Return the [X, Y] coordinate for the center point of the cell that contains the specified text.  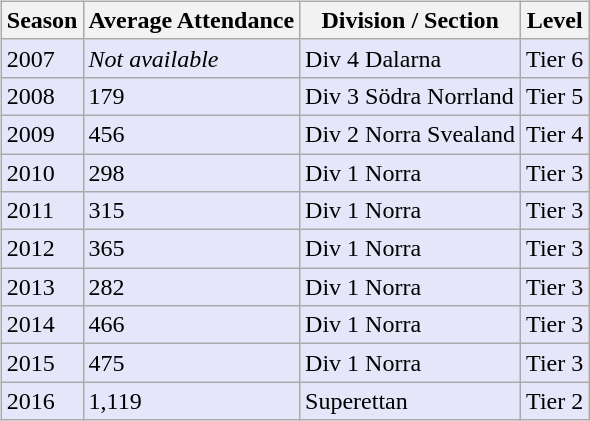
298 [192, 173]
282 [192, 287]
2008 [42, 96]
Season [42, 20]
2016 [42, 401]
2010 [42, 173]
Tier 6 [555, 58]
Tier 2 [555, 401]
Level [555, 20]
179 [192, 96]
365 [192, 249]
Not available [192, 58]
2009 [42, 134]
315 [192, 211]
1,119 [192, 401]
2015 [42, 363]
2013 [42, 287]
456 [192, 134]
475 [192, 363]
Average Attendance [192, 20]
Superettan [410, 401]
Division / Section [410, 20]
466 [192, 325]
2012 [42, 249]
Tier 4 [555, 134]
Div 4 Dalarna [410, 58]
Tier 5 [555, 96]
Div 3 Södra Norrland [410, 96]
Div 2 Norra Svealand [410, 134]
2011 [42, 211]
2007 [42, 58]
2014 [42, 325]
